Search for the cell housing the specified text and yield its [X, Y] center coordinate. 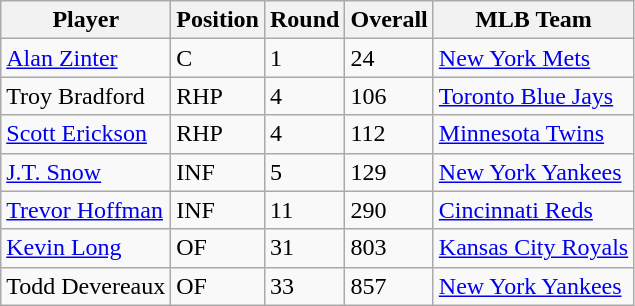
Round [304, 20]
129 [389, 172]
Toronto Blue Jays [533, 96]
290 [389, 210]
33 [304, 286]
1 [304, 58]
11 [304, 210]
857 [389, 286]
Minnesota Twins [533, 134]
112 [389, 134]
Alan Zinter [86, 58]
Trevor Hoffman [86, 210]
Kansas City Royals [533, 248]
106 [389, 96]
5 [304, 172]
Todd Devereaux [86, 286]
803 [389, 248]
Cincinnati Reds [533, 210]
Scott Erickson [86, 134]
New York Mets [533, 58]
C [218, 58]
31 [304, 248]
Troy Bradford [86, 96]
MLB Team [533, 20]
Kevin Long [86, 248]
24 [389, 58]
Position [218, 20]
Player [86, 20]
Overall [389, 20]
J.T. Snow [86, 172]
